Identify which cell holds the provided text, then report its [x, y] central coordinate. 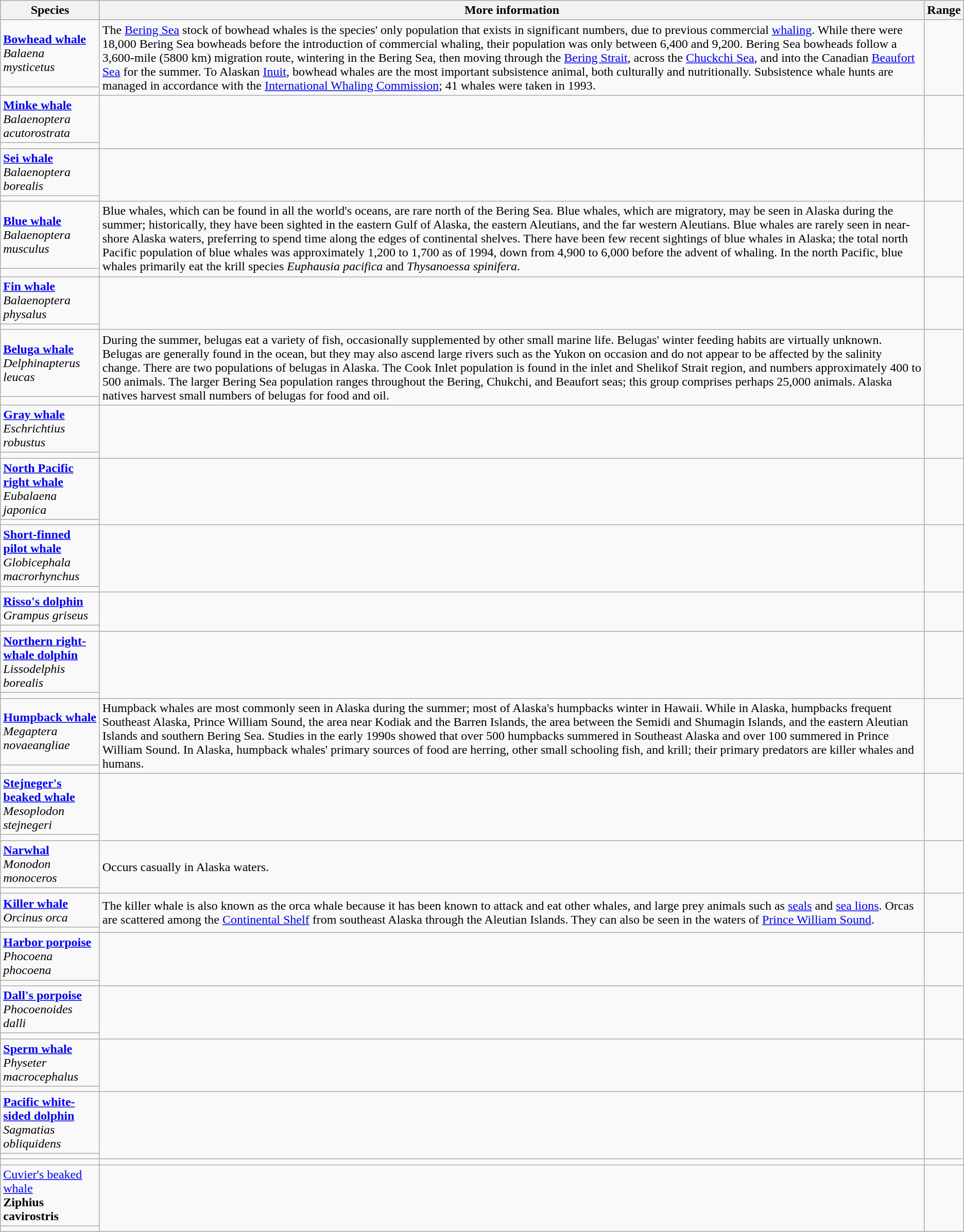
Killer whale Orcinus orca [50, 910]
Narwhal Monodon monoceros [50, 864]
More information [512, 10]
Blue whaleBalaenoptera musculus [50, 235]
Dall's porpoise Phocoenoides dalli [50, 1010]
Pacific white-sided dolphinSagmatias obliquidens [50, 1122]
Harbor porpoise Phocoena phocoena [50, 956]
Cuvier's beaked whale Ziphius cavirostris [50, 1195]
Species [50, 10]
Sei whale Balaenoptera borealis [50, 172]
Humpback whaleMegaptera novaeangliae [50, 732]
Gray whaleEschrichtius robustus [50, 428]
Stejneger's beaked whale Mesoplodon stejnegeri [50, 804]
Beluga whaleDelphinapterus leucas [50, 363]
Occurs casually in Alaska waters. [512, 867]
Northern right-whale dolphin Lissodelphis borealis [50, 662]
Minke whale Balaenoptera acutorostrata [50, 119]
Fin whale Balaenoptera physalus [50, 300]
Range [944, 10]
Short-finned pilot whale Globicephala macrorhynchus [50, 556]
North Pacific right whaleEubalaena japonica [50, 489]
Risso's dolphinGrampus griseus [50, 609]
Bowhead whaleBalaena mysticetus [50, 54]
Sperm whale Physeter macrocephalus [50, 1063]
